Detect which cell encompasses the target text, then output its [X, Y] center coordinate. 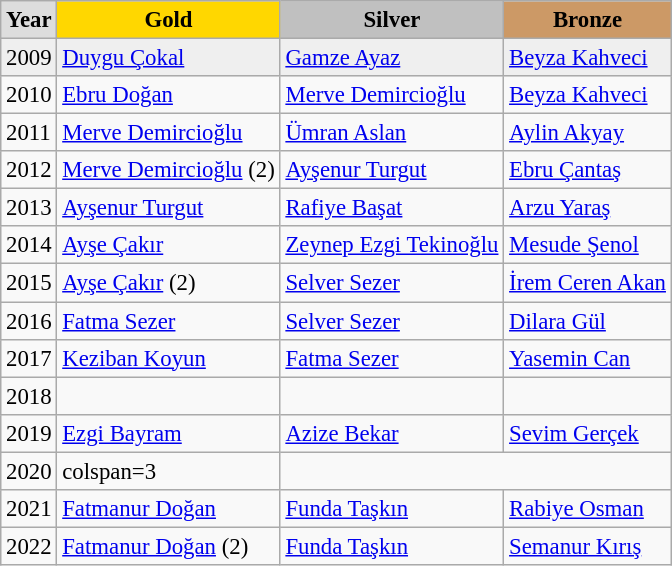
2013 [29, 208]
Sevim Gerçek [588, 433]
Ümran Aslan [392, 133]
Duygu Çokal [168, 58]
Bronze [588, 20]
Fatmanur Doğan (2) [168, 546]
Ayşe Çakır [168, 245]
2020 [29, 471]
2010 [29, 95]
2018 [29, 396]
Fatmanur Doğan [168, 509]
Merve Demircioğlu (2) [168, 170]
2022 [29, 546]
Gold [168, 20]
2009 [29, 58]
Rabiye Osman [588, 509]
Azize Bekar [392, 433]
2021 [29, 509]
2019 [29, 433]
Rafiye Başat [392, 208]
2011 [29, 133]
Semanur Kırış [588, 546]
2014 [29, 245]
2015 [29, 283]
2016 [29, 321]
Arzu Yaraş [588, 208]
colspan=3 [168, 471]
Keziban Koyun [168, 358]
Aylin Akyay [588, 133]
Year [29, 20]
Dilara Gül [588, 321]
Yasemin Can [588, 358]
Ezgi Bayram [168, 433]
Silver [392, 20]
Zeynep Ezgi Tekinoğlu [392, 245]
Gamze Ayaz [392, 58]
Mesude Şenol [588, 245]
Ebru Doğan [168, 95]
2012 [29, 170]
2017 [29, 358]
Ayşe Çakır (2) [168, 283]
Ebru Çantaş [588, 170]
İrem Ceren Akan [588, 283]
